For the text-containing cell, return its midpoint in (x, y) coordinate format. 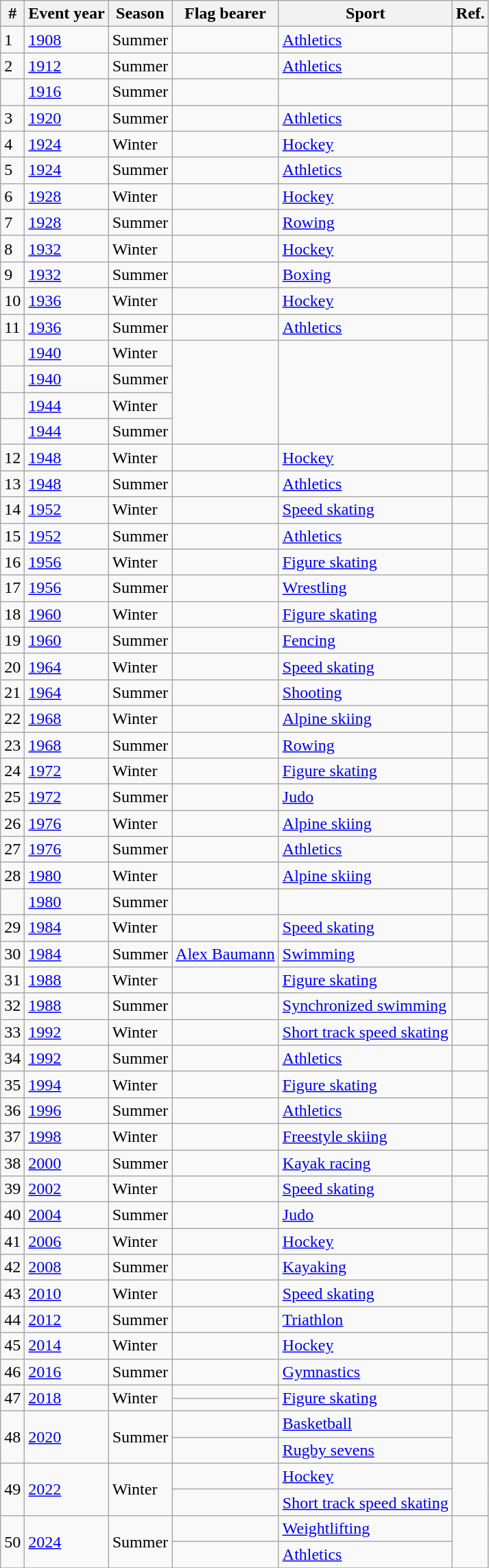
27 (12, 850)
48 (12, 1437)
Boxing (365, 274)
2020 (67, 1437)
8 (12, 248)
Kayak racing (365, 1163)
2014 (67, 1346)
34 (12, 1058)
Basketball (365, 1424)
1996 (67, 1110)
10 (12, 301)
50 (12, 1541)
44 (12, 1320)
1908 (67, 40)
47 (12, 1398)
46 (12, 1372)
28 (12, 876)
Season (140, 14)
24 (12, 771)
14 (12, 510)
32 (12, 1006)
2016 (67, 1372)
Event year (67, 14)
2002 (67, 1189)
42 (12, 1267)
37 (12, 1136)
Fencing (365, 640)
2010 (67, 1294)
Wrestling (365, 588)
1916 (67, 92)
Alex Baumann (226, 954)
2024 (67, 1541)
2022 (67, 1489)
5 (12, 170)
20 (12, 666)
1912 (67, 66)
2008 (67, 1267)
4 (12, 144)
1998 (67, 1136)
43 (12, 1294)
26 (12, 823)
Ref. (470, 14)
36 (12, 1110)
21 (12, 692)
30 (12, 954)
Triathlon (365, 1320)
Kayaking (365, 1267)
49 (12, 1489)
13 (12, 484)
2006 (67, 1241)
Flag bearer (226, 14)
39 (12, 1189)
45 (12, 1346)
19 (12, 640)
2000 (67, 1163)
3 (12, 118)
40 (12, 1215)
23 (12, 745)
# (12, 14)
33 (12, 1032)
38 (12, 1163)
41 (12, 1241)
1920 (67, 118)
35 (12, 1084)
2 (12, 66)
Gymnastics (365, 1372)
29 (12, 928)
Rugby sevens (365, 1450)
11 (12, 327)
16 (12, 562)
18 (12, 614)
1994 (67, 1084)
25 (12, 797)
2012 (67, 1320)
Swimming (365, 954)
1 (12, 40)
Freestyle skiing (365, 1136)
2018 (67, 1398)
15 (12, 536)
6 (12, 196)
7 (12, 222)
31 (12, 980)
Synchronized swimming (365, 1006)
Shooting (365, 692)
Sport (365, 14)
12 (12, 458)
22 (12, 718)
Weightlifting (365, 1528)
9 (12, 274)
17 (12, 588)
2004 (67, 1215)
